Search for the cell housing the specified text and yield its [X, Y] center coordinate. 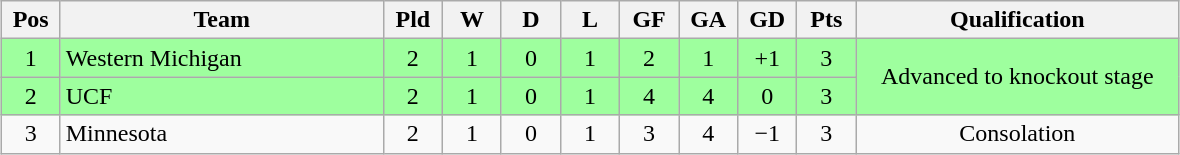
+1 [768, 58]
Pts [826, 20]
Pld [412, 20]
L [590, 20]
GF [650, 20]
−1 [768, 134]
GD [768, 20]
Western Michigan [222, 58]
W [472, 20]
GA [708, 20]
Qualification [1018, 20]
Advanced to knockout stage [1018, 77]
Consolation [1018, 134]
Minnesota [222, 134]
UCF [222, 96]
D [530, 20]
Team [222, 20]
Pos [30, 20]
